Extract the [X, Y] coordinate from the center of the cell holding the provided text.  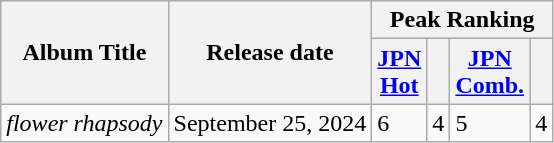
flower rhapsody [84, 123]
Peak Ranking [462, 20]
JPNComb. [490, 72]
September 25, 2024 [270, 123]
Release date [270, 52]
6 [400, 123]
Album Title [84, 52]
JPNHot [400, 72]
5 [490, 123]
